From the cell containing the given text, extract its center point as [x, y] coordinate. 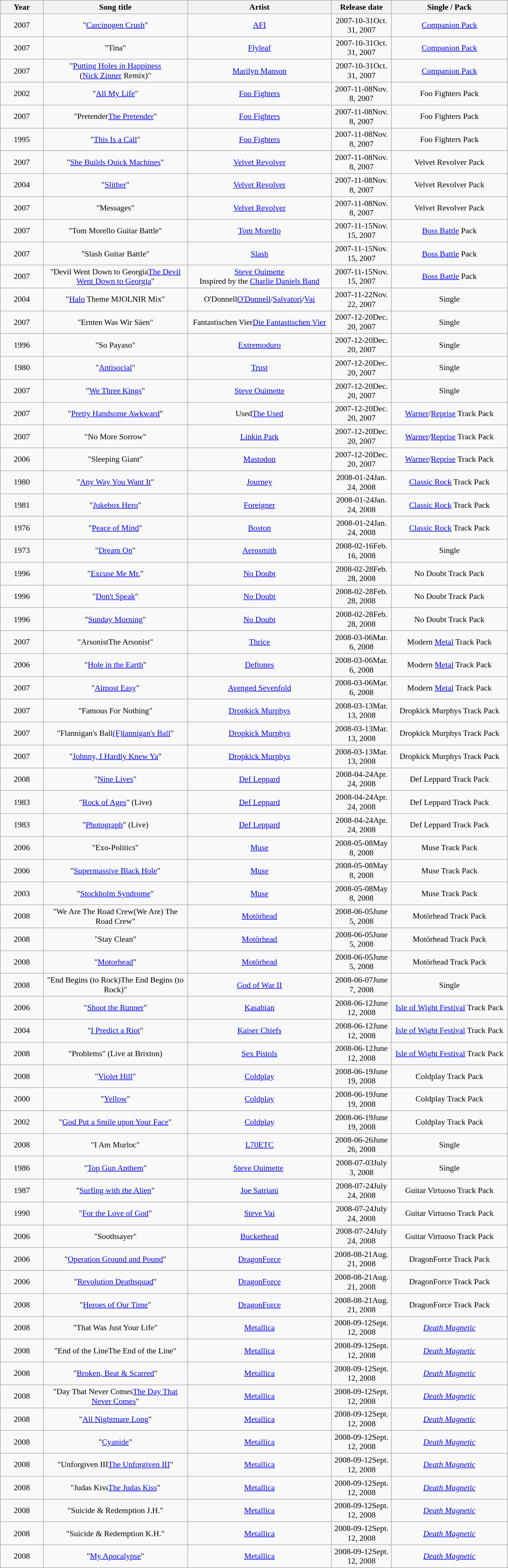
"Exo-Politics" [115, 848]
"Sleeping Giant" [115, 459]
Tom Morello [260, 231]
"Photograph" (Live) [115, 825]
2008-06-07June 7, 2008 [361, 985]
"Messages" [115, 208]
Sex Pistols [260, 1054]
"Famous For Nothing" [115, 711]
"She Builds Quick Machines" [115, 162]
"Suicide & Redemption J.H." [115, 1510]
"Heroes of Our Time" [115, 1305]
God of War II [260, 985]
"Soothsayer" [115, 1236]
"Devil Went Down to GeorgiaThe Devil Went Down to Georgia" [115, 277]
Linkin Park [260, 437]
"Almost Easy" [115, 688]
1976 [22, 528]
"Don't Speak" [115, 597]
Marilyn Manson [260, 71]
Kasabian [260, 1008]
Extremoduro [260, 345]
"So Payaso" [115, 345]
Release date [361, 7]
Steve Vai [260, 1214]
"End of the LineThe End of the Line" [115, 1350]
"I Am Murloc" [115, 1145]
2000 [22, 1099]
Thrice [260, 642]
"Problems" (Live at Brixton) [115, 1054]
Journey [260, 482]
"Carcinogen Crush" [115, 25]
Deftones [260, 665]
"We Are The Road Crew(We Are) The Road Crew" [115, 917]
Single / Pack [449, 7]
"Stockholm Syndrome" [115, 894]
"Judas KissThe Judas Kiss" [115, 1488]
"We Three Kings" [115, 391]
UsedThe Used [260, 413]
Year [22, 7]
O'DonnellO'Donnell/Salvatori/Vai [260, 299]
1986 [22, 1168]
"I Predict a Riot" [115, 1030]
"This Is a Call" [115, 139]
"Flannigan's Ball(F)lannigan's Ball" [115, 734]
"Tom Morello Guitar Battle" [115, 231]
Steve OuimetteInspired by the Charlie Daniels Band [260, 277]
Buckethead [260, 1236]
"Operation Ground and Pound" [115, 1259]
"Nine Lives" [115, 779]
2003 [22, 894]
"Cyanide" [115, 1442]
2008-02-16Feb. 16, 2008 [361, 551]
Aerosmith [260, 551]
Song title [115, 7]
"Yellow" [115, 1099]
"God Put a Smile upon Your Face" [115, 1122]
"PretenderThe Pretender" [115, 117]
Avenged Sevenfold [260, 688]
"Sunday Morning" [115, 619]
"That Was Just Your Life" [115, 1328]
Joe Satriani [260, 1190]
Artist [260, 7]
"End Begins (to Rock)The End Begins (to Rock)" [115, 985]
2007-11-22Nov. 22, 2007 [361, 299]
Foreigner [260, 505]
"Unforgiven IIIThe Unforgiven III" [115, 1465]
1987 [22, 1190]
2008-07-03July 3, 2008 [361, 1168]
"Slash Guitar Battle" [115, 253]
"Putting Holes in Happiness (Nick Zinner Remix)" [115, 71]
1990 [22, 1214]
1981 [22, 505]
"Any Way You Want It" [115, 482]
"Hole in the Earth" [115, 665]
"ArsonistThe Arsonist" [115, 642]
Fantastischen VierDie Fantastischen Vier [260, 322]
"Broken, Beat & Scarred" [115, 1374]
"Day That Never ComesThe Day That Never Comes" [115, 1396]
"Shoot the Runner" [115, 1008]
"Jukebox Hero" [115, 505]
"All My Life" [115, 93]
"No More Sorrow" [115, 437]
L70ETC [260, 1145]
Trust [260, 368]
"Slither" [115, 185]
"Dream On" [115, 551]
"Supermassive Black Hole" [115, 870]
Slash [260, 253]
"Antisocial" [115, 368]
Flyleaf [260, 48]
"My Apocalypse" [115, 1556]
"Top Gun Anthem" [115, 1168]
"Halo Theme MJOLNIR Mix" [115, 299]
1995 [22, 139]
Mastodon [260, 459]
"Peace of Mind" [115, 528]
"All Nightmare Long" [115, 1419]
1973 [22, 551]
"Rock of Ages" (Live) [115, 802]
Kaiser Chiefs [260, 1030]
"Tina" [115, 48]
"Pretty Handsome Awkward" [115, 413]
"Surfing with the Alien" [115, 1190]
"Stay Clean" [115, 939]
Boston [260, 528]
"For the Love of God" [115, 1214]
"Motorhead" [115, 962]
"Revolution Deathsquad" [115, 1282]
2008-06-26June 26, 2008 [361, 1145]
"Ernten Was Wir Säen" [115, 322]
"Suicide & Redemption K.H." [115, 1534]
AFI [260, 25]
"Excuse Me Mr." [115, 574]
"Violet Hill" [115, 1077]
"Johnny, I Hardly Knew Ya" [115, 757]
